Detect which cell encompasses the target text, then output its [X, Y] center coordinate. 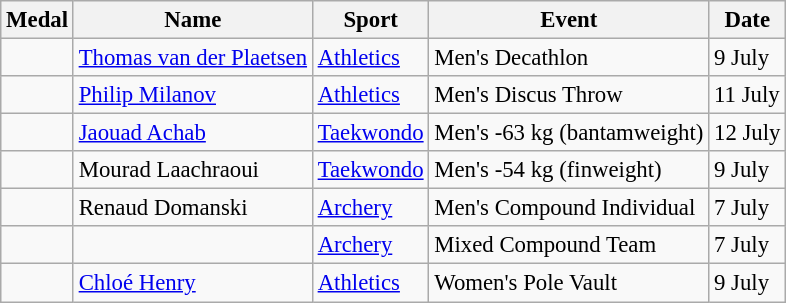
Women's Pole Vault [569, 283]
Thomas van der Plaetsen [192, 58]
Date [748, 20]
Jaouad Achab [192, 133]
Name [192, 20]
Chloé Henry [192, 283]
Men's Decathlon [569, 58]
Medal [38, 20]
Mourad Laachraoui [192, 170]
Sport [370, 20]
Men's -54 kg (finweight) [569, 170]
Mixed Compound Team [569, 245]
Philip Milanov [192, 95]
Men's Compound Individual [569, 208]
Event [569, 20]
Men's Discus Throw [569, 95]
Renaud Domanski [192, 208]
11 July [748, 95]
Men's -63 kg (bantamweight) [569, 133]
12 July [748, 133]
